Search for the cell housing the specified text and yield its (x, y) center coordinate. 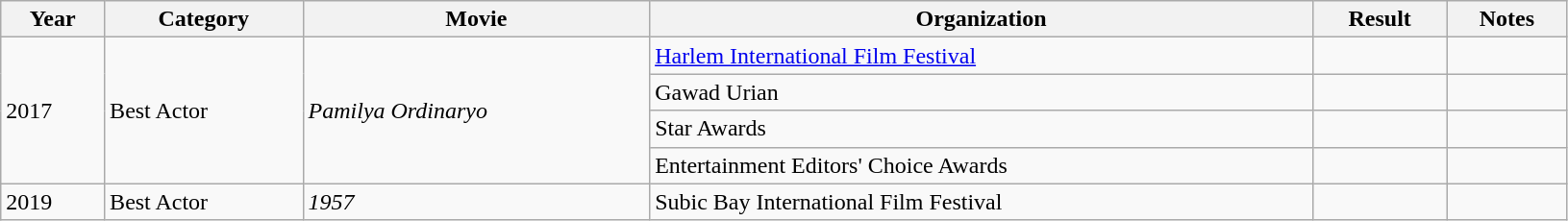
Harlem International Film Festival (982, 56)
Organization (982, 19)
Entertainment Editors' Choice Awards (982, 165)
Star Awards (982, 129)
2017 (53, 110)
1957 (477, 202)
Category (204, 19)
Year (53, 19)
2019 (53, 202)
Movie (477, 19)
Notes (1507, 19)
Pamilya Ordinaryo (477, 110)
Subic Bay International Film Festival (982, 202)
Result (1380, 19)
Gawad Urian (982, 92)
